Locate the cell with the specified text and output its (x, y) center coordinate. 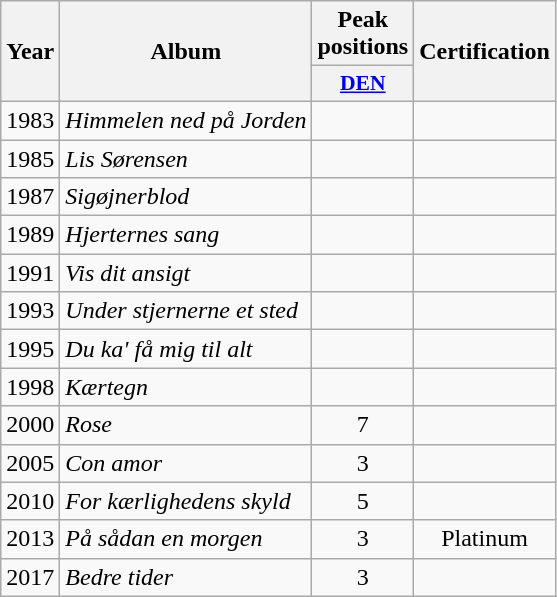
Rose (186, 425)
Vis dit ansigt (186, 273)
2000 (30, 425)
1987 (30, 197)
Hjerternes sang (186, 235)
Bedre tider (186, 577)
Under stjernerne et sted (186, 311)
1989 (30, 235)
DEN (363, 84)
1993 (30, 311)
På sådan en morgen (186, 539)
Peak positions (363, 34)
1983 (30, 120)
2017 (30, 577)
Sigøjnerblod (186, 197)
Platinum (485, 539)
Du ka' få mig til alt (186, 349)
Year (30, 52)
Lis Sørensen (186, 159)
5 (363, 501)
For kærlighedens skyld (186, 501)
1985 (30, 159)
Con amor (186, 463)
Certification (485, 52)
7 (363, 425)
2010 (30, 501)
2005 (30, 463)
2013 (30, 539)
Album (186, 52)
1998 (30, 387)
1995 (30, 349)
Himmelen ned på Jorden (186, 120)
1991 (30, 273)
Kærtegn (186, 387)
